Return (x, y) of the center of cell containing provided text 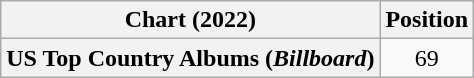
US Top Country Albums (Billboard) (190, 58)
Position (427, 20)
69 (427, 58)
Chart (2022) (190, 20)
